Return the (x, y) coordinate for the center point of the cell that contains the specified text.  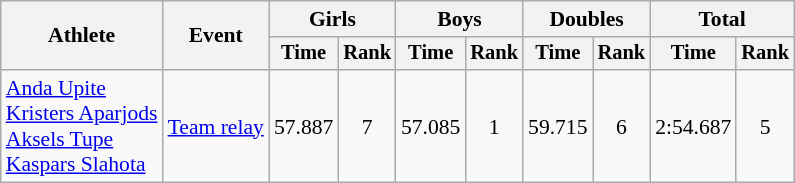
1 (494, 126)
7 (367, 126)
Event (216, 36)
Total (722, 19)
57.887 (304, 126)
Girls (332, 19)
6 (622, 126)
5 (765, 126)
59.715 (558, 126)
57.085 (430, 126)
Team relay (216, 126)
2:54.687 (693, 126)
Athlete (82, 36)
Doubles (586, 19)
Boys (460, 19)
Anda UpiteKristers AparjodsAksels TupeKaspars Slahota (82, 126)
